Search for the cell housing the specified text and yield its (x, y) center coordinate. 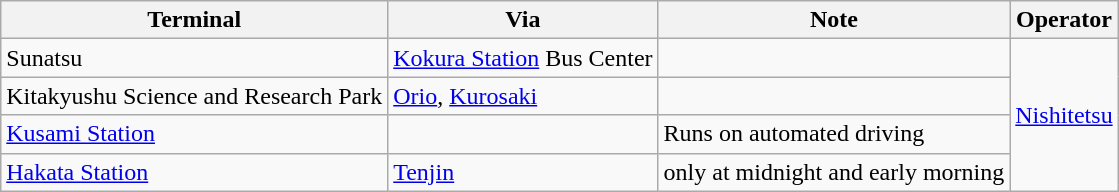
Note (834, 20)
Kitakyushu Science and Research Park (194, 96)
Kokura Station Bus Center (523, 58)
Operator (1064, 20)
Runs on automated driving (834, 134)
Via (523, 20)
Terminal (194, 20)
Nishitetsu (1064, 115)
Sunatsu (194, 58)
only at midnight and early morning (834, 172)
Hakata Station (194, 172)
Kusami Station (194, 134)
Orio, Kurosaki (523, 96)
Tenjin (523, 172)
